Determine the (x, y) coordinate at the center of the cell enclosing the given text.  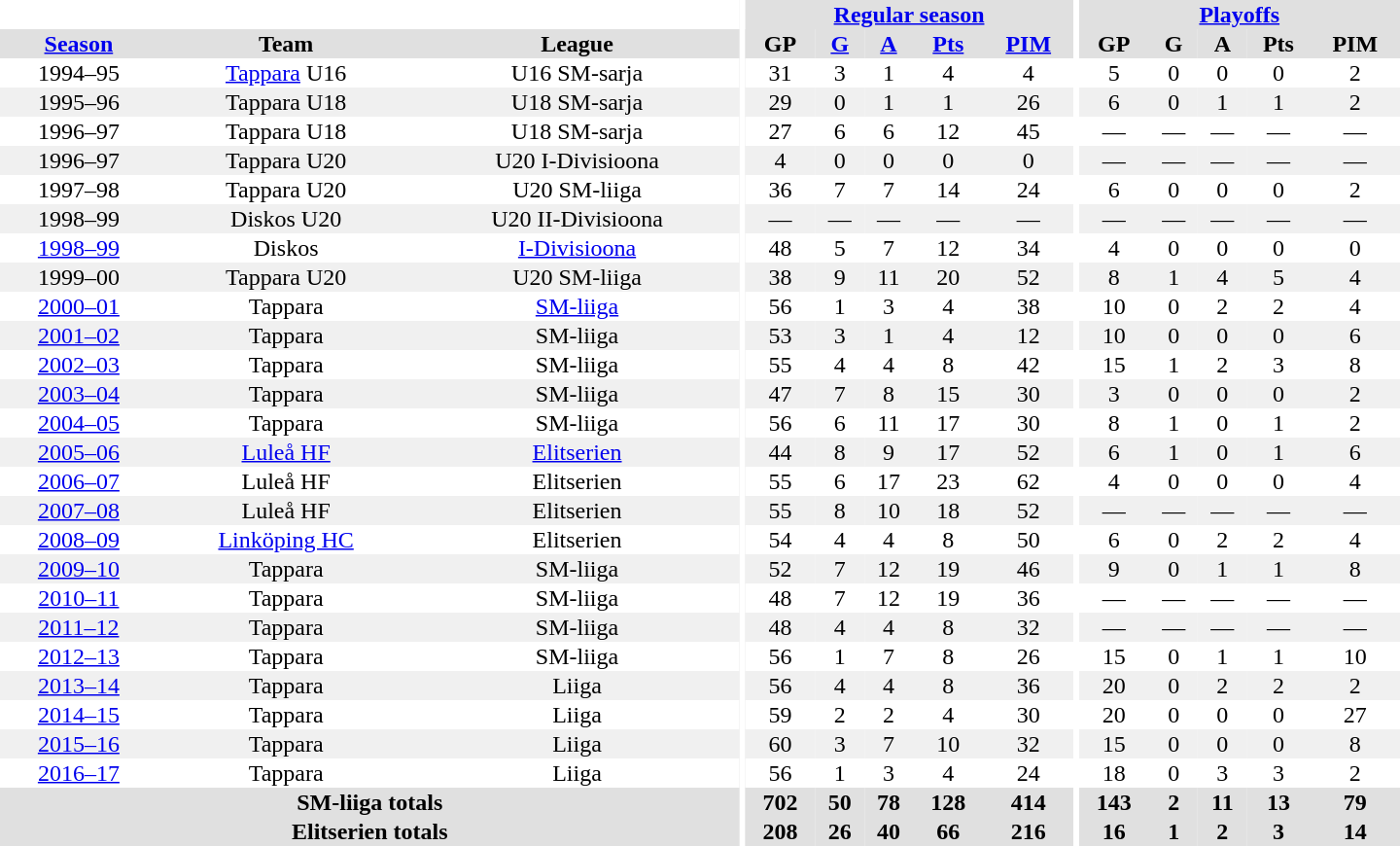
Diskos (286, 248)
2014–15 (79, 715)
U16 SM-sarja (577, 73)
59 (780, 715)
SM-liiga totals (369, 802)
40 (889, 831)
13 (1277, 802)
2000–01 (79, 306)
60 (780, 744)
62 (1029, 481)
2009–10 (79, 569)
2012–13 (79, 656)
414 (1029, 802)
Elitserien totals (369, 831)
1997–98 (79, 190)
66 (949, 831)
31 (780, 73)
23 (949, 481)
54 (780, 540)
34 (1029, 248)
1999–00 (79, 277)
2008–09 (79, 540)
42 (1029, 365)
League (577, 44)
U20 I-Divisioona (577, 160)
29 (780, 102)
702 (780, 802)
2003–04 (79, 394)
2001–02 (79, 335)
Playoffs (1240, 15)
46 (1029, 569)
2013–14 (79, 686)
45 (1029, 131)
2002–03 (79, 365)
2016–17 (79, 773)
2015–16 (79, 744)
53 (780, 335)
Tappara U16 (286, 73)
I-Divisioona (577, 248)
128 (949, 802)
Diskos U20 (286, 219)
79 (1355, 802)
Team (286, 44)
Linköping HC (286, 540)
47 (780, 394)
216 (1029, 831)
1994–95 (79, 73)
2004–05 (79, 423)
44 (780, 452)
2005–06 (79, 452)
Regular season (909, 15)
208 (780, 831)
Season (79, 44)
78 (889, 802)
2010–11 (79, 598)
16 (1114, 831)
2006–07 (79, 481)
U20 II-Divisioona (577, 219)
143 (1114, 802)
2007–08 (79, 511)
2011–12 (79, 627)
1995–96 (79, 102)
